Detect which cell encompasses the target text, then output its (X, Y) center coordinate. 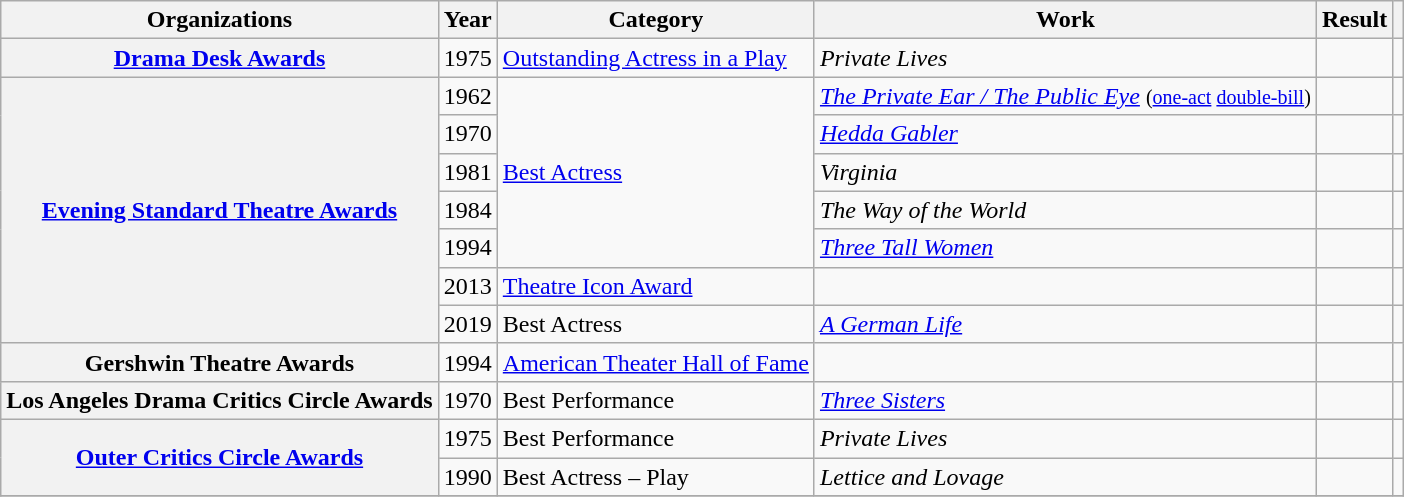
Gershwin Theatre Awards (220, 362)
Los Angeles Drama Critics Circle Awards (220, 400)
Organizations (220, 20)
The Way of the World (1065, 210)
1984 (468, 210)
Category (656, 20)
Outer Critics Circle Awards (220, 457)
A German Life (1065, 324)
Virginia (1065, 172)
Hedda Gabler (1065, 134)
1981 (468, 172)
Year (468, 20)
Three Tall Women (1065, 248)
Work (1065, 20)
Lettice and Lovage (1065, 477)
The Private Ear / The Public Eye (one-act double-bill) (1065, 96)
1990 (468, 477)
1962 (468, 96)
Outstanding Actress in a Play (656, 58)
American Theater Hall of Fame (656, 362)
Evening Standard Theatre Awards (220, 210)
Drama Desk Awards (220, 58)
Best Actress – Play (656, 477)
Theatre Icon Award (656, 286)
2013 (468, 286)
2019 (468, 324)
Result (1354, 20)
Three Sisters (1065, 400)
